Capture the cell that displays the provided text and extract its (X, Y) central coordinate. 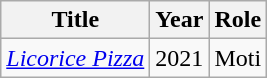
Title (76, 20)
2021 (180, 58)
Year (180, 20)
Moti (238, 58)
Role (238, 20)
Licorice Pizza (76, 58)
